Output the (X, Y) coordinate of the center of the cell containing the given text.  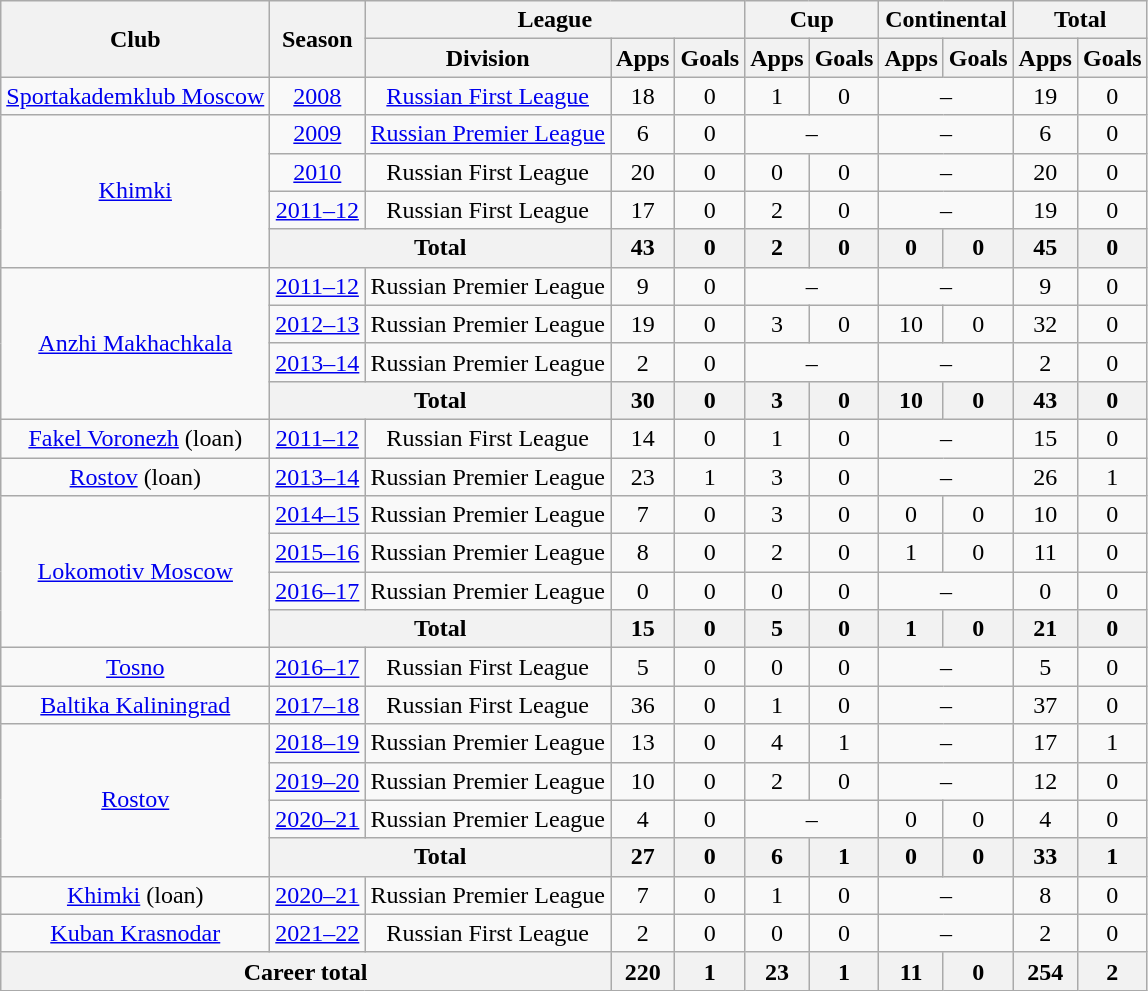
2019–20 (318, 781)
13 (643, 743)
27 (643, 857)
12 (1045, 781)
2014–15 (318, 515)
Sportakademklub Moscow (136, 96)
2017–18 (318, 705)
Rostov (loan) (136, 477)
33 (1045, 857)
36 (643, 705)
Baltika Kaliningrad (136, 705)
21 (1045, 629)
Khimki (loan) (136, 895)
32 (1045, 324)
Fakel Voronezh (loan) (136, 438)
14 (643, 438)
30 (643, 400)
Tosno (136, 667)
League (555, 20)
2012–13 (318, 324)
2018–19 (318, 743)
45 (1045, 248)
254 (1045, 971)
220 (643, 971)
Cup (812, 20)
2021–22 (318, 933)
Khimki (136, 191)
Career total (306, 971)
2015–16 (318, 553)
26 (1045, 477)
37 (1045, 705)
2009 (318, 134)
Season (318, 39)
Division (488, 58)
Anzhi Makhachkala (136, 343)
Continental (946, 20)
18 (643, 96)
Rostov (136, 800)
Club (136, 39)
Lokomotiv Moscow (136, 572)
2008 (318, 96)
Kuban Krasnodar (136, 933)
2010 (318, 172)
